Extract the [X, Y] coordinate from the center of the cell holding the provided text.  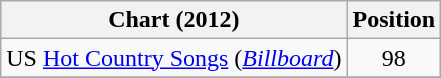
Chart (2012) [174, 20]
98 [394, 58]
US Hot Country Songs (Billboard) [174, 58]
Position [394, 20]
